Locate the cell with the specified text and output its (X, Y) center coordinate. 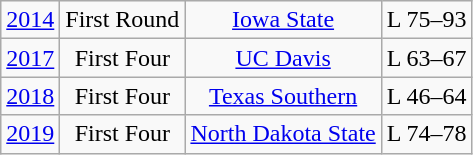
L 75–93 (426, 20)
First Round (122, 20)
North Dakota State (283, 134)
L 46–64 (426, 96)
Texas Southern (283, 96)
L 74–78 (426, 134)
2018 (30, 96)
L 63–67 (426, 58)
Iowa State (283, 20)
2014 (30, 20)
UC Davis (283, 58)
2017 (30, 58)
2019 (30, 134)
